Provide the (x, y) coordinate of the cell's center where the given text is located.  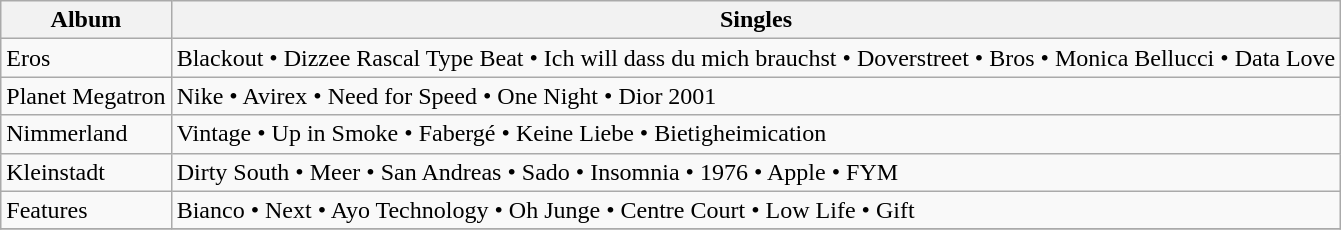
Nimmerland (86, 134)
Vintage • Up in Smoke • Fabergé • Keine Liebe • Bietigheimication (756, 134)
Kleinstadt (86, 172)
Planet Megatron (86, 96)
Eros (86, 58)
Blackout • Dizzee Rascal Type Beat • Ich will dass du mich brauchst • Doverstreet • Bros • Monica Bellucci • Data Love (756, 58)
Singles (756, 20)
Bianco • Next • Ayo Technology • Oh Junge • Centre Court • Low Life • Gift (756, 210)
Album (86, 20)
Nike • Avirex • Need for Speed • One Night • Dior 2001 (756, 96)
Features (86, 210)
Dirty South • Meer • San Andreas • Sado • Insomnia • 1976 • Apple • FYM (756, 172)
